Detect which cell encompasses the target text, then output its (x, y) center coordinate. 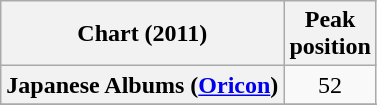
Chart (2011) (142, 34)
Japanese Albums (Oricon) (142, 85)
52 (330, 85)
Peak position (330, 34)
